From the cell containing the given text, extract its center point as [x, y] coordinate. 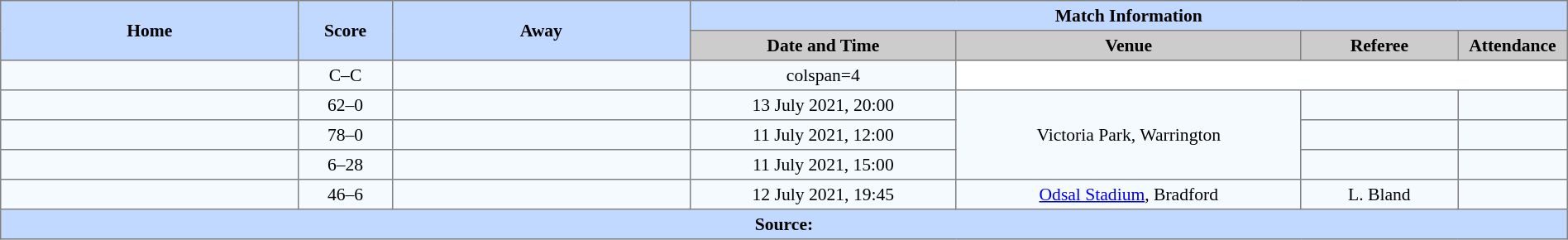
Referee [1379, 46]
colspan=4 [823, 75]
Victoria Park, Warrington [1128, 135]
46–6 [346, 194]
Match Information [1128, 16]
Attendance [1513, 46]
C–C [346, 75]
6–28 [346, 165]
L. Bland [1379, 194]
11 July 2021, 12:00 [823, 135]
Home [150, 31]
78–0 [346, 135]
Date and Time [823, 46]
Venue [1128, 46]
Away [541, 31]
Source: [784, 224]
62–0 [346, 105]
Odsal Stadium, Bradford [1128, 194]
11 July 2021, 15:00 [823, 165]
13 July 2021, 20:00 [823, 105]
Score [346, 31]
12 July 2021, 19:45 [823, 194]
